Locate the cell with the specified text and output its (X, Y) center coordinate. 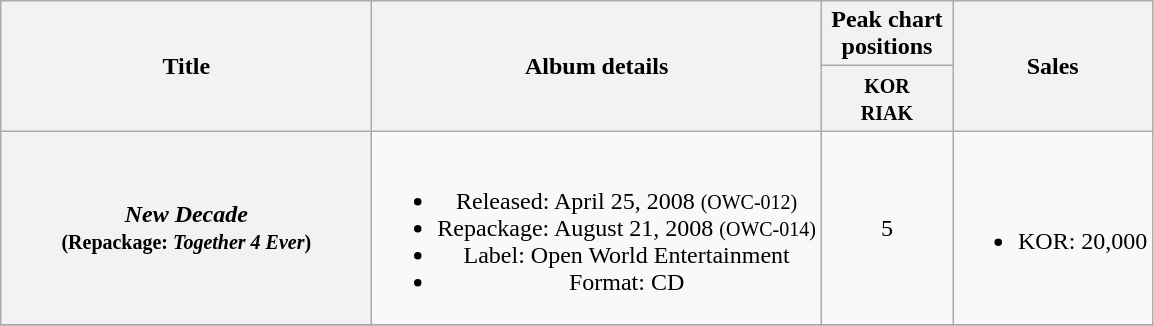
5 (886, 228)
New Decade(Repackage: Together 4 Ever) (186, 228)
Peak chart positions (886, 34)
Title (186, 66)
Album details (597, 66)
Sales (1052, 66)
Released: April 25, 2008 (OWC-012)Repackage: August 21, 2008 (OWC-014)Label: Open World EntertainmentFormat: CD (597, 228)
KORRIAK (886, 98)
KOR: 20,000 (1052, 228)
